Return (x, y) of the center of cell containing provided text 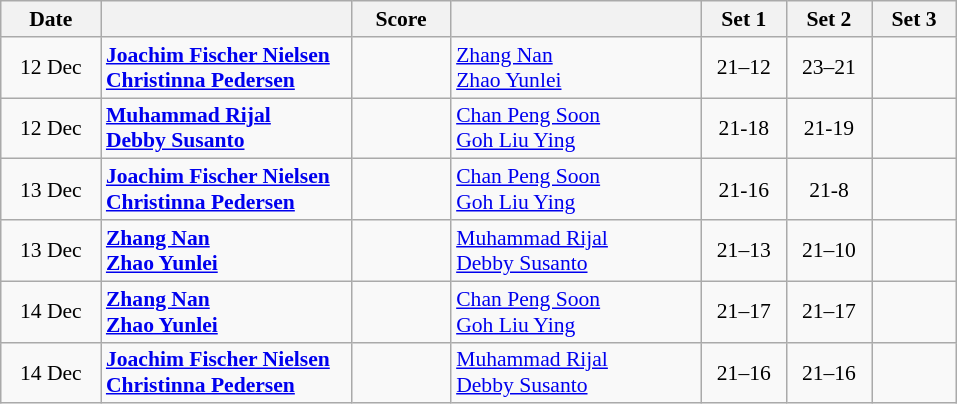
21–12 (744, 68)
Set 3 (914, 19)
21–13 (744, 250)
Date (51, 19)
Set 1 (744, 19)
21–10 (828, 250)
Set 2 (828, 19)
23–21 (828, 68)
21-18 (744, 128)
21-8 (828, 190)
21-16 (744, 190)
Score (401, 19)
21-19 (828, 128)
